Search for the cell housing the specified text and yield its [X, Y] center coordinate. 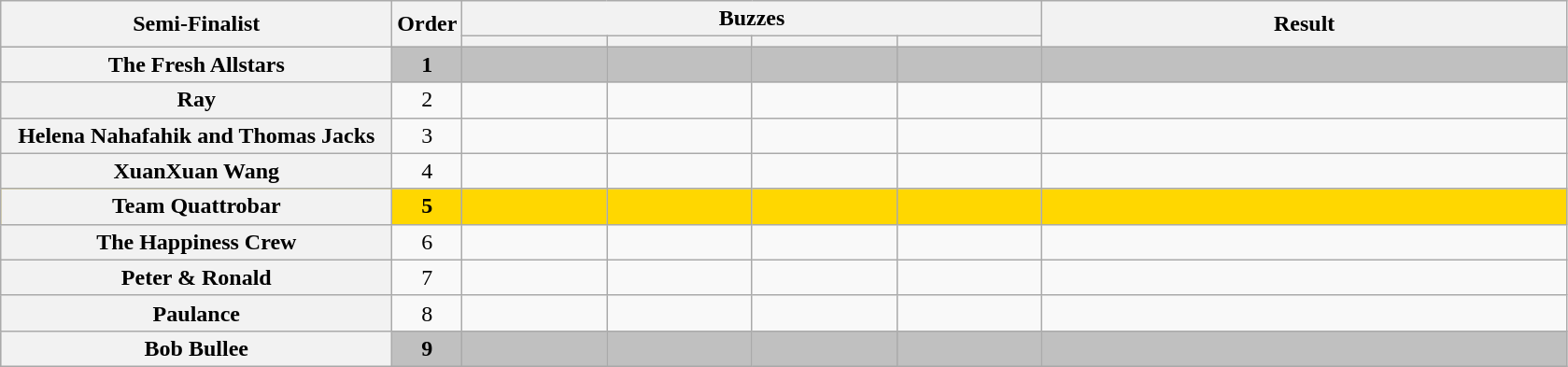
6 [428, 242]
4 [428, 171]
The Fresh Allstars [196, 64]
Paulance [196, 313]
Buzzes [752, 19]
1 [428, 64]
8 [428, 313]
Semi-Finalist [196, 24]
3 [428, 135]
5 [428, 206]
Ray [196, 100]
Result [1304, 24]
9 [428, 348]
Peter & Ronald [196, 277]
Order [428, 24]
XuanXuan Wang [196, 171]
Helena Nahafahik and Thomas Jacks [196, 135]
The Happiness Crew [196, 242]
Bob Bullee [196, 348]
7 [428, 277]
Team Quattrobar [196, 206]
2 [428, 100]
